Return the [x, y] coordinate for the center point of the cell that contains the specified text.  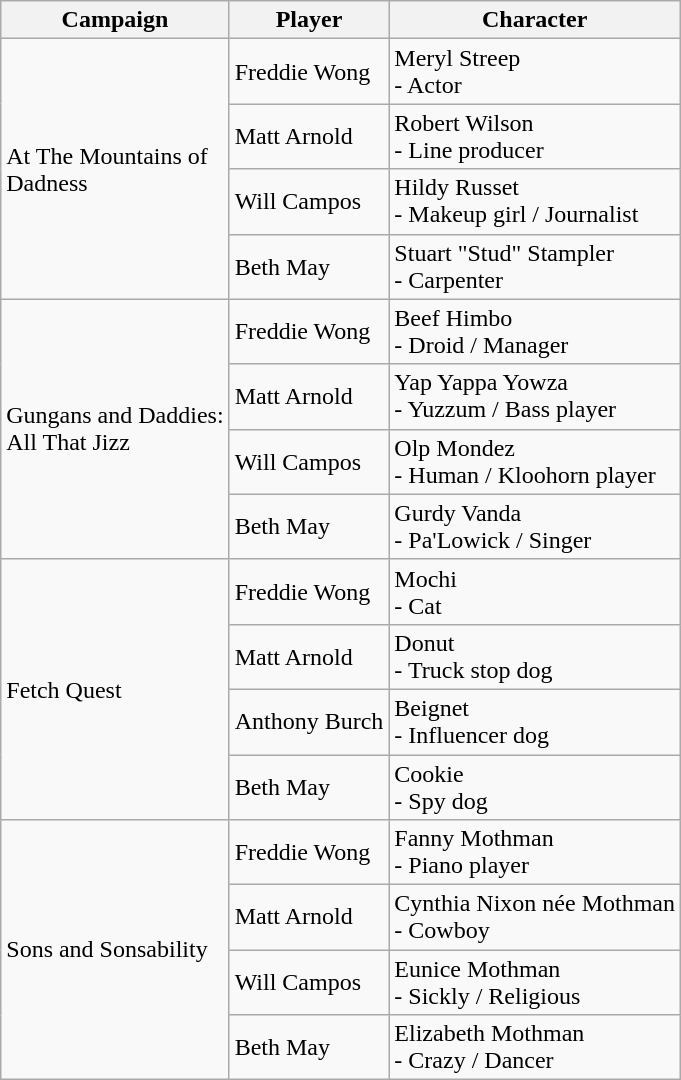
Robert Wilson- Line producer [535, 136]
Mochi- Cat [535, 592]
Fetch Quest [115, 689]
Beef Himbo- Droid / Manager [535, 332]
At The Mountains ofDadness [115, 169]
Olp Mondez- Human / Kloohorn player [535, 462]
Eunice Mothman- Sickly / Religious [535, 982]
Sons and Sonsability [115, 950]
Yap Yappa Yowza- Yuzzum / Bass player [535, 396]
Hildy Russet- Makeup girl / Journalist [535, 202]
Character [535, 20]
Campaign [115, 20]
Player [309, 20]
Elizabeth Mothman- Crazy / Dancer [535, 1048]
Anthony Burch [309, 722]
Beignet- Influencer dog [535, 722]
Gurdy Vanda- Pa'Lowick / Singer [535, 526]
Meryl Streep- Actor [535, 72]
Cookie- Spy dog [535, 786]
Donut- Truck stop dog [535, 656]
Fanny Mothman- Piano player [535, 852]
Gungans and Daddies:All That Jizz [115, 429]
Cynthia Nixon née Mothman- Cowboy [535, 918]
Stuart "Stud" Stampler- Carpenter [535, 266]
